Output the (X, Y) coordinate of the center of the cell containing the given text.  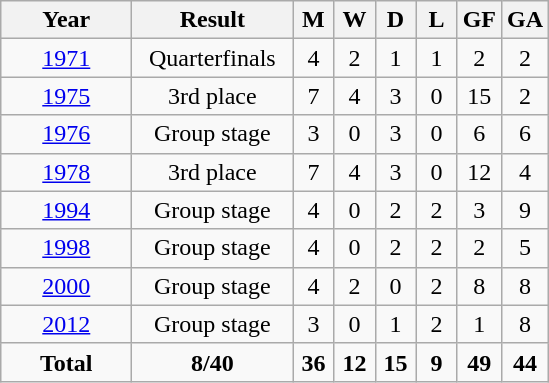
D (396, 20)
1994 (66, 210)
44 (526, 362)
Year (66, 20)
Quarterfinals (212, 58)
1998 (66, 248)
Total (66, 362)
36 (314, 362)
W (354, 20)
5 (526, 248)
8/40 (212, 362)
2000 (66, 286)
1976 (66, 134)
GF (479, 20)
L (436, 20)
GA (526, 20)
M (314, 20)
1975 (66, 96)
1971 (66, 58)
2012 (66, 324)
Result (212, 20)
1978 (66, 172)
49 (479, 362)
